Determine the [x, y] coordinate at the center of the cell enclosing the given text.  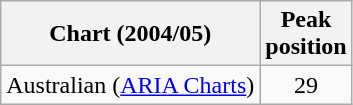
29 [306, 85]
Peakposition [306, 34]
Australian (ARIA Charts) [130, 85]
Chart (2004/05) [130, 34]
